Search for the cell housing the specified text and yield its [x, y] center coordinate. 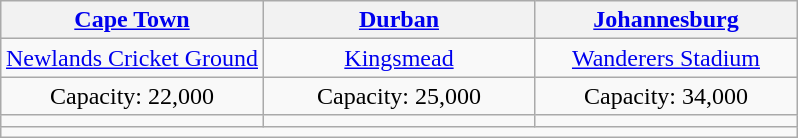
Wanderers Stadium [666, 58]
Capacity: 25,000 [398, 96]
Kingsmead [398, 58]
Durban [398, 20]
Newlands Cricket Ground [132, 58]
Capacity: 34,000 [666, 96]
Capacity: 22,000 [132, 96]
Johannesburg [666, 20]
Cape Town [132, 20]
